Extract the (X, Y) coordinate from the center of the cell holding the provided text.  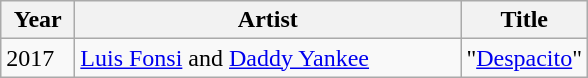
Year (38, 20)
Artist (268, 20)
2017 (38, 58)
"Despacito" (524, 58)
Title (524, 20)
Luis Fonsi and Daddy Yankee (268, 58)
